Return (x, y) of the center of cell containing provided text 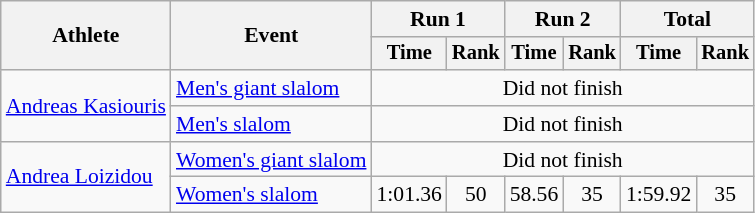
1:59.92 (658, 195)
58.56 (534, 195)
Women's giant slalom (272, 160)
Athlete (86, 36)
Andreas Kasiouris (86, 106)
Andrea Loizidou (86, 178)
Men's giant slalom (272, 88)
Women's slalom (272, 195)
Run 1 (438, 19)
Run 2 (563, 19)
Event (272, 36)
Men's slalom (272, 124)
50 (476, 195)
1:01.36 (408, 195)
Total (688, 19)
